Find where the given text appears and provide that cell's center as (x, y) coordinate. 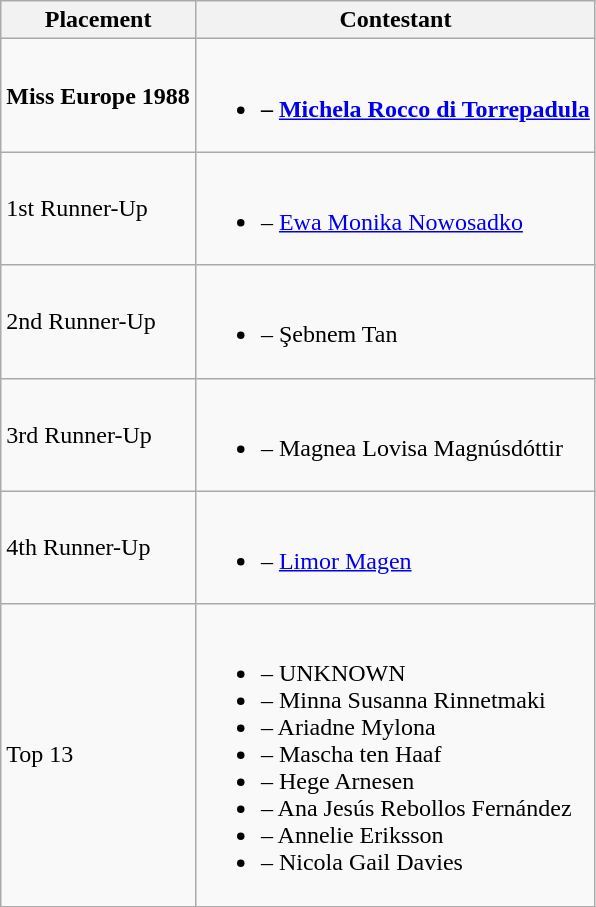
Contestant (395, 20)
Placement (98, 20)
– Magnea Lovisa Magnúsdóttir (395, 434)
– Michela Rocco di Torrepadula (395, 96)
– Limor Magen (395, 548)
Miss Europe 1988 (98, 96)
– Şebnem Tan (395, 322)
4th Runner-Up (98, 548)
1st Runner-Up (98, 208)
– Ewa Monika Nowosadko (395, 208)
2nd Runner-Up (98, 322)
3rd Runner-Up (98, 434)
Top 13 (98, 755)
